From the cell containing the given text, extract its center point as [X, Y] coordinate. 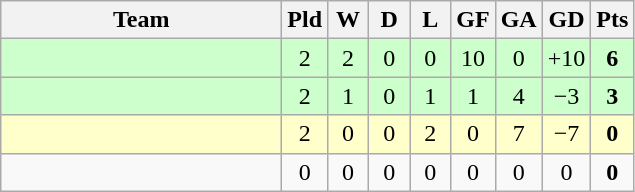
Team [142, 20]
+10 [566, 58]
L [430, 20]
W [348, 20]
7 [518, 134]
3 [612, 96]
−3 [566, 96]
D [390, 20]
Pts [612, 20]
6 [612, 58]
10 [473, 58]
Pld [305, 20]
GD [566, 20]
GF [473, 20]
−7 [566, 134]
4 [518, 96]
GA [518, 20]
